For the text-containing cell, return its midpoint in (X, Y) coordinate format. 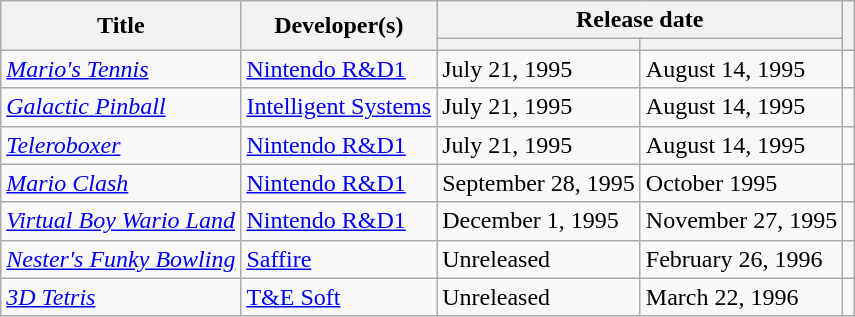
Release date (640, 20)
Virtual Boy Wario Land (121, 221)
T&E Soft (339, 297)
March 22, 1996 (741, 297)
December 1, 1995 (539, 221)
Mario's Tennis (121, 69)
3D Tetris (121, 297)
September 28, 1995 (539, 183)
Nester's Funky Bowling (121, 259)
Galactic Pinball (121, 107)
Teleroboxer (121, 145)
Intelligent Systems (339, 107)
Developer(s) (339, 26)
Mario Clash (121, 183)
Title (121, 26)
November 27, 1995 (741, 221)
October 1995 (741, 183)
Saffire (339, 259)
February 26, 1996 (741, 259)
